Capture the cell that displays the provided text and extract its (X, Y) central coordinate. 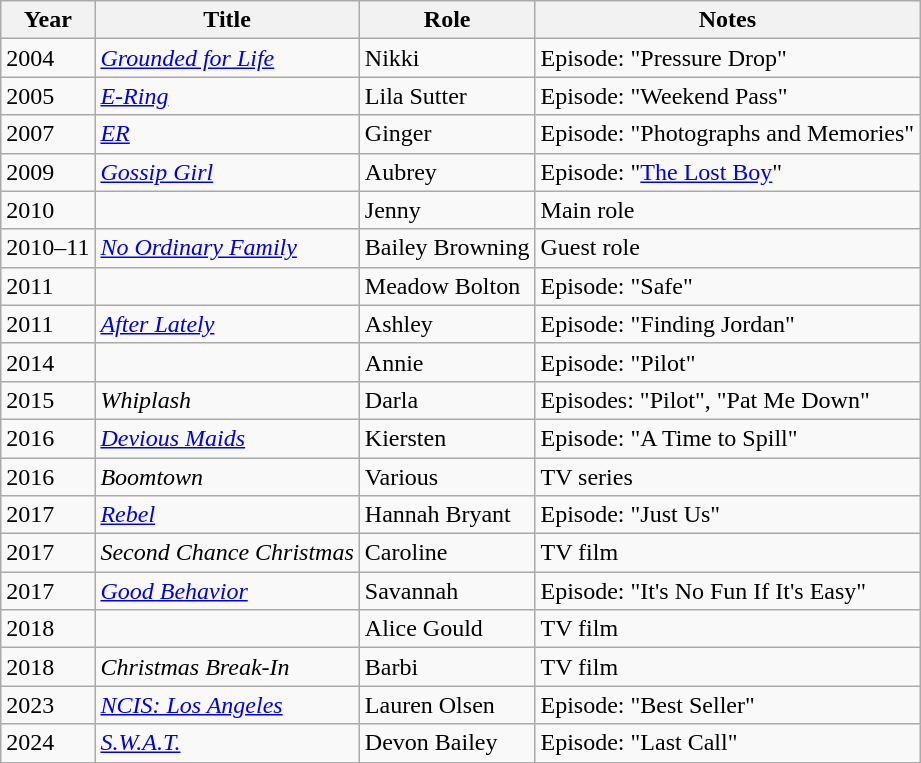
Title (227, 20)
Darla (447, 400)
Aubrey (447, 172)
Lila Sutter (447, 96)
Bailey Browning (447, 248)
Jenny (447, 210)
Episode: "Photographs and Memories" (728, 134)
Episode: "A Time to Spill" (728, 438)
Role (447, 20)
S.W.A.T. (227, 743)
Devon Bailey (447, 743)
2023 (48, 705)
E-Ring (227, 96)
Barbi (447, 667)
Nikki (447, 58)
2005 (48, 96)
Ginger (447, 134)
Alice Gould (447, 629)
Episode: "It's No Fun If It's Easy" (728, 591)
Various (447, 477)
Guest role (728, 248)
Episodes: "Pilot", "Pat Me Down" (728, 400)
No Ordinary Family (227, 248)
2010 (48, 210)
Kiersten (447, 438)
Episode: "Weekend Pass" (728, 96)
2010–11 (48, 248)
Episode: "Last Call" (728, 743)
Whiplash (227, 400)
Caroline (447, 553)
Gossip Girl (227, 172)
Second Chance Christmas (227, 553)
Devious Maids (227, 438)
Christmas Break-In (227, 667)
Annie (447, 362)
TV series (728, 477)
Notes (728, 20)
Hannah Bryant (447, 515)
Episode: "Just Us" (728, 515)
2007 (48, 134)
Rebel (227, 515)
2014 (48, 362)
Ashley (447, 324)
Savannah (447, 591)
After Lately (227, 324)
Episode: "Safe" (728, 286)
Episode: "The Lost Boy" (728, 172)
Good Behavior (227, 591)
2024 (48, 743)
Main role (728, 210)
2015 (48, 400)
Lauren Olsen (447, 705)
Episode: "Best Seller" (728, 705)
Episode: "Pressure Drop" (728, 58)
ER (227, 134)
2004 (48, 58)
Episode: "Finding Jordan" (728, 324)
Meadow Bolton (447, 286)
2009 (48, 172)
Grounded for Life (227, 58)
Episode: "Pilot" (728, 362)
Year (48, 20)
Boomtown (227, 477)
NCIS: Los Angeles (227, 705)
